Determine the [X, Y] coordinate at the center of the cell enclosing the given text.  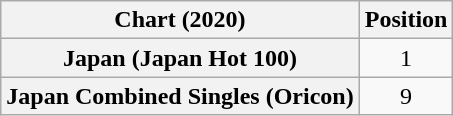
9 [406, 96]
Position [406, 20]
1 [406, 58]
Japan Combined Singles (Oricon) [180, 96]
Japan (Japan Hot 100) [180, 58]
Chart (2020) [180, 20]
